Determine the [X, Y] coordinate at the center of the cell enclosing the given text.  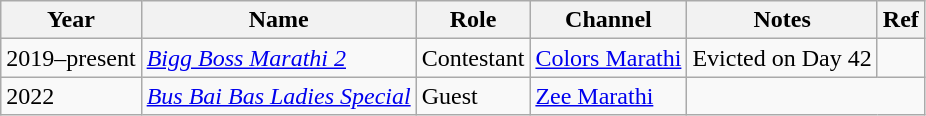
Evicted on Day 42 [782, 58]
Role [473, 20]
2019–present [71, 58]
Channel [608, 20]
Colors Marathi [608, 58]
Guest [473, 96]
Contestant [473, 58]
Ref [900, 20]
Year [71, 20]
Notes [782, 20]
Zee Marathi [608, 96]
Bus Bai Bas Ladies Special [278, 96]
Name [278, 20]
2022 [71, 96]
Bigg Boss Marathi 2 [278, 58]
